Extract the (X, Y) coordinate from the center of the cell holding the provided text.  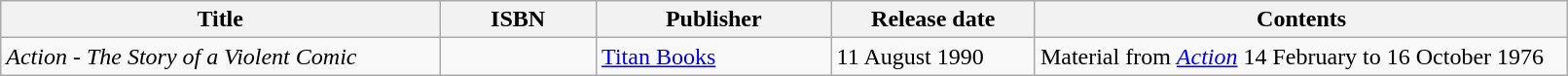
Contents (1300, 19)
ISBN (518, 19)
11 August 1990 (932, 57)
Publisher (714, 19)
Release date (932, 19)
Titan Books (714, 57)
Material from Action 14 February to 16 October 1976 (1300, 57)
Title (220, 19)
Action - The Story of a Violent Comic (220, 57)
